Provide the [X, Y] coordinate of the cell's center where the given text is located.  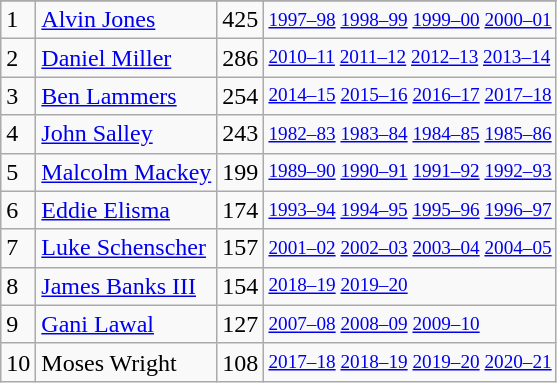
2017–18 2018–19 2019–20 2020–21 [410, 362]
John Salley [126, 134]
Moses Wright [126, 362]
174 [240, 210]
1993–94 1994–95 1995–96 1996–97 [410, 210]
1982–83 1983–84 1984–85 1985–86 [410, 134]
9 [18, 324]
2018–19 2019–20 [410, 286]
4 [18, 134]
127 [240, 324]
Gani Lawal [126, 324]
243 [240, 134]
Alvin Jones [126, 20]
7 [18, 248]
199 [240, 172]
2007–08 2008–09 2009–10 [410, 324]
Luke Schenscher [126, 248]
157 [240, 248]
286 [240, 58]
2010–11 2011–12 2012–13 2013–14 [410, 58]
2001–02 2002–03 2003–04 2004–05 [410, 248]
Malcolm Mackey [126, 172]
2 [18, 58]
154 [240, 286]
10 [18, 362]
1997–98 1998–99 1999–00 2000–01 [410, 20]
5 [18, 172]
108 [240, 362]
254 [240, 96]
1 [18, 20]
8 [18, 286]
Ben Lammers [126, 96]
Daniel Miller [126, 58]
3 [18, 96]
1989–90 1990–91 1991–92 1992–93 [410, 172]
Eddie Elisma [126, 210]
6 [18, 210]
2014–15 2015–16 2016–17 2017–18 [410, 96]
James Banks III [126, 286]
425 [240, 20]
